Output the [x, y] coordinate of the center of the cell containing the given text.  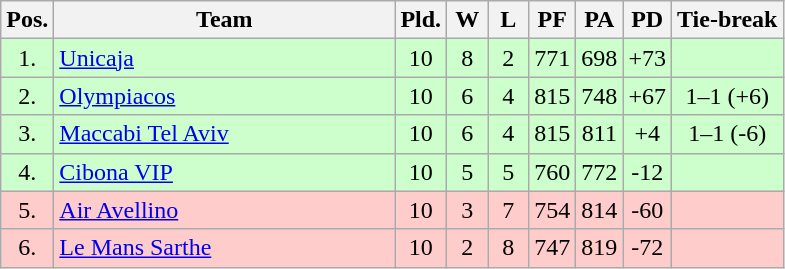
Maccabi Tel Aviv [224, 134]
814 [600, 210]
1–1 (+6) [727, 96]
PA [600, 20]
3 [468, 210]
2. [28, 96]
-60 [648, 210]
Cibona VIP [224, 172]
819 [600, 248]
772 [600, 172]
Le Mans Sarthe [224, 248]
6. [28, 248]
754 [552, 210]
7 [508, 210]
-72 [648, 248]
Tie-break [727, 20]
5. [28, 210]
4. [28, 172]
747 [552, 248]
Pld. [421, 20]
760 [552, 172]
Team [224, 20]
Olympiacos [224, 96]
748 [600, 96]
+4 [648, 134]
771 [552, 58]
1. [28, 58]
698 [600, 58]
L [508, 20]
PF [552, 20]
1–1 (-6) [727, 134]
Pos. [28, 20]
+73 [648, 58]
-12 [648, 172]
PD [648, 20]
W [468, 20]
3. [28, 134]
Air Avellino [224, 210]
811 [600, 134]
Unicaja [224, 58]
+67 [648, 96]
